Determine the [X, Y] coordinate at the center of the cell enclosing the given text.  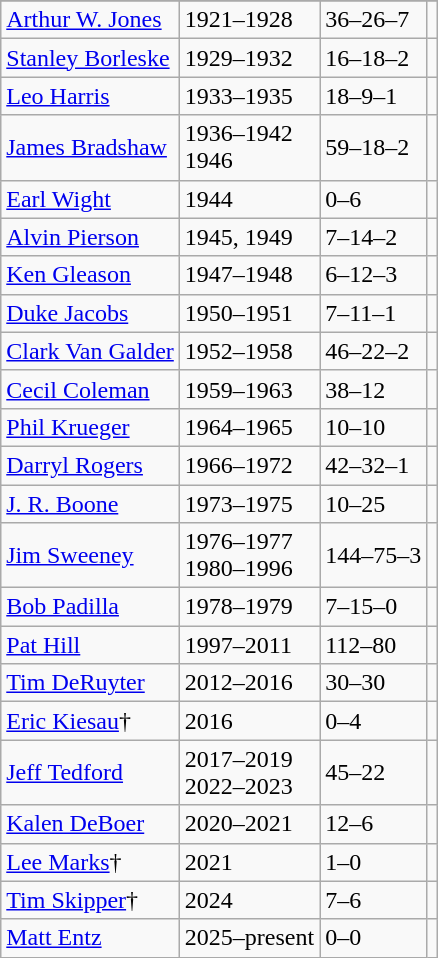
1929–1932 [249, 58]
59–18–2 [374, 148]
7–15–0 [374, 607]
1959–1963 [249, 389]
Leo Harris [90, 96]
Tim Skipper† [90, 900]
0–6 [374, 199]
1933–1935 [249, 96]
1964–1965 [249, 427]
6–12–3 [374, 275]
38–12 [374, 389]
Pat Hill [90, 645]
16–18–2 [374, 58]
0–0 [374, 938]
Phil Krueger [90, 427]
7–11–1 [374, 313]
James Bradshaw [90, 148]
46–22–2 [374, 351]
2016 [249, 721]
144–75–3 [374, 556]
7–14–2 [374, 237]
Alvin Pierson [90, 237]
Eric Kiesau† [90, 721]
42–32–1 [374, 465]
12–6 [374, 824]
Earl Wight [90, 199]
1936–19421946 [249, 148]
1978–1979 [249, 607]
Jim Sweeney [90, 556]
Kalen DeBoer [90, 824]
2025–present [249, 938]
112–80 [374, 645]
1945, 1949 [249, 237]
0–4 [374, 721]
Stanley Borleske [90, 58]
Bob Padilla [90, 607]
2020–2021 [249, 824]
Lee Marks† [90, 862]
1966–1972 [249, 465]
1947–1948 [249, 275]
Cecil Coleman [90, 389]
10–25 [374, 503]
1944 [249, 199]
Ken Gleason [90, 275]
Duke Jacobs [90, 313]
36–26–7 [374, 20]
Clark Van Galder [90, 351]
Matt Entz [90, 938]
45–22 [374, 772]
1950–1951 [249, 313]
18–9–1 [374, 96]
1921–1928 [249, 20]
1952–1958 [249, 351]
2017–20192022–2023 [249, 772]
1976–19771980–1996 [249, 556]
10–10 [374, 427]
2021 [249, 862]
7–6 [374, 900]
Darryl Rogers [90, 465]
30–30 [374, 683]
Tim DeRuyter [90, 683]
J. R. Boone [90, 503]
Arthur W. Jones [90, 20]
Jeff Tedford [90, 772]
1997–2011 [249, 645]
1973–1975 [249, 503]
2024 [249, 900]
2012–2016 [249, 683]
1–0 [374, 862]
